Scan for the cell matching the given text and deliver its (X, Y) coordinate at center. 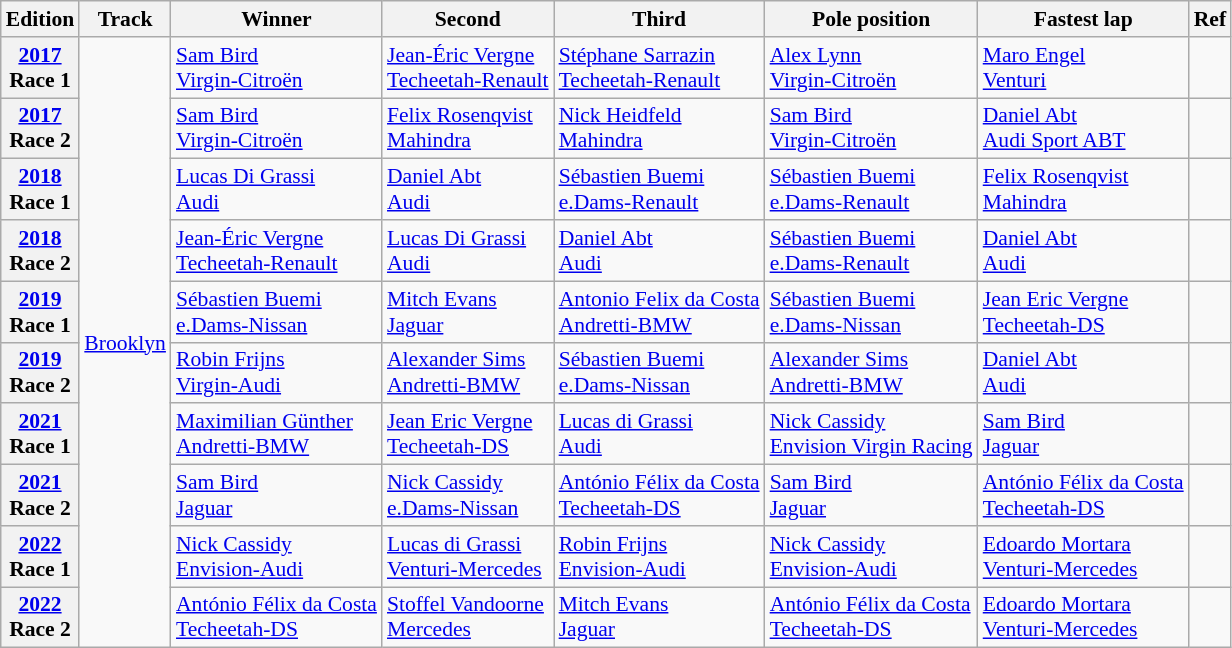
Track (125, 19)
Antonio Felix da CostaAndretti-BMW (660, 312)
Second (468, 19)
Edition (40, 19)
2017Race 1 (40, 68)
2021Race 2 (40, 496)
Maximilian GüntherAndretti-BMW (276, 434)
Third (660, 19)
2021Race 1 (40, 434)
Maro EngelVenturi (1084, 68)
Winner (276, 19)
Nick HeidfeldMahindra (660, 128)
Robin FrijnsEnvision-Audi (660, 556)
Pole position (872, 19)
2017Race 2 (40, 128)
2018Race 2 (40, 250)
Brooklyn (125, 342)
Fastest lap (1084, 19)
Robin FrijnsVirgin-Audi (276, 372)
Nick Cassidye.Dams-Nissan (468, 496)
Daniel AbtAudi Sport ABT (1084, 128)
2022Race 1 (40, 556)
Alex LynnVirgin-Citroën (872, 68)
Stéphane SarrazinTecheetah-Renault (660, 68)
Lucas di GrassiAudi (660, 434)
Ref (1210, 19)
Nick CassidyEnvision Virgin Racing (872, 434)
Lucas di GrassiVenturi-Mercedes (468, 556)
2018Race 1 (40, 190)
Stoffel VandoorneMercedes (468, 618)
2019Race 1 (40, 312)
2019Race 2 (40, 372)
2022Race 2 (40, 618)
